Extract the [x, y] coordinate from the center of the cell holding the provided text.  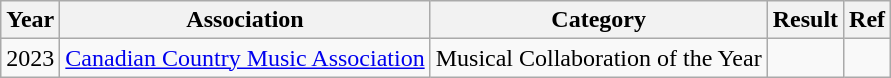
Musical Collaboration of the Year [598, 58]
Category [598, 20]
Year [30, 20]
2023 [30, 58]
Association [245, 20]
Ref [868, 20]
Result [805, 20]
Canadian Country Music Association [245, 58]
